Search for the cell housing the specified text and yield its [x, y] center coordinate. 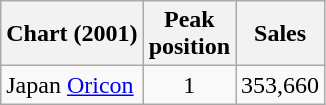
Japan Oricon [72, 85]
Chart (2001) [72, 34]
Sales [280, 34]
Peakposition [189, 34]
1 [189, 85]
353,660 [280, 85]
